Identify which cell holds the provided text, then report its (X, Y) central coordinate. 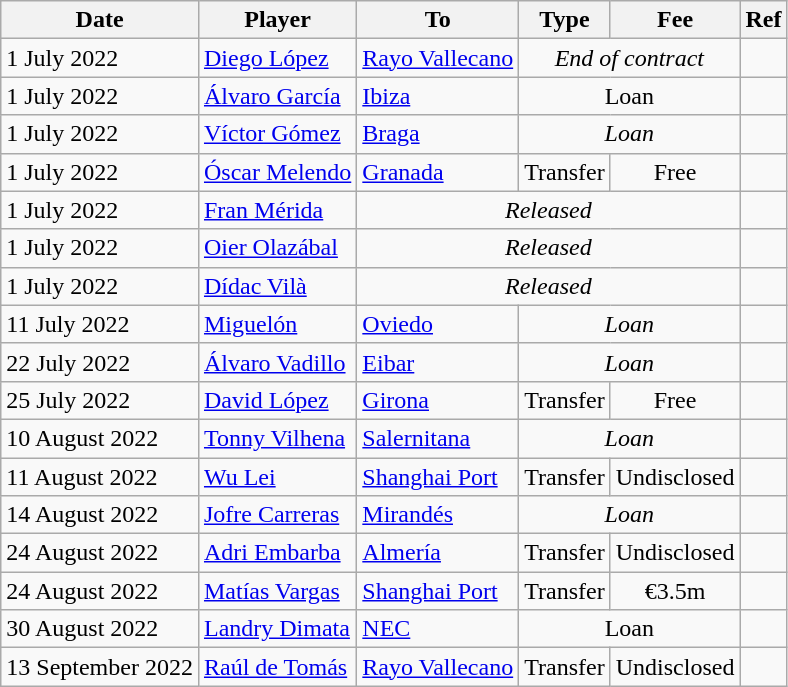
Oier Olazábal (277, 248)
Tonny Vilhena (277, 438)
Álvaro García (277, 96)
Dídac Vilà (277, 286)
Oviedo (438, 324)
Adri Embarba (277, 553)
Víctor Gómez (277, 134)
30 August 2022 (100, 629)
Eibar (438, 362)
22 July 2022 (100, 362)
13 September 2022 (100, 667)
Jofre Carreras (277, 515)
End of contract (630, 58)
Miguelón (277, 324)
Braga (438, 134)
Salernitana (438, 438)
Ref (764, 20)
David López (277, 400)
Álvaro Vadillo (277, 362)
Wu Lei (277, 477)
Girona (438, 400)
Almería (438, 553)
€3.5m (675, 591)
Mirandés (438, 515)
25 July 2022 (100, 400)
Matías Vargas (277, 591)
Raúl de Tomás (277, 667)
Type (565, 20)
Date (100, 20)
10 August 2022 (100, 438)
14 August 2022 (100, 515)
Granada (438, 172)
Ibiza (438, 96)
11 August 2022 (100, 477)
Fee (675, 20)
To (438, 20)
Landry Dimata (277, 629)
11 July 2022 (100, 324)
NEC (438, 629)
Óscar Melendo (277, 172)
Diego López (277, 58)
Player (277, 20)
Fran Mérida (277, 210)
